From the cell containing the given text, extract its center point as (X, Y) coordinate. 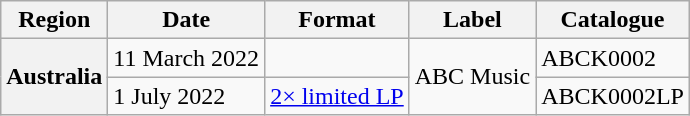
11 March 2022 (186, 58)
ABC Music (472, 77)
Format (338, 20)
1 July 2022 (186, 96)
ABCK0002LP (613, 96)
Australia (54, 77)
Catalogue (613, 20)
Label (472, 20)
Date (186, 20)
2× limited LP (338, 96)
ABCK0002 (613, 58)
Region (54, 20)
